Determine the [x, y] coordinate at the center of the cell enclosing the given text.  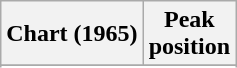
Peakposition [189, 34]
Chart (1965) [72, 34]
